Extract the [X, Y] coordinate from the center of the cell holding the provided text.  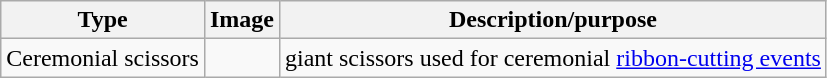
Ceremonial scissors [103, 58]
Type [103, 20]
giant scissors used for ceremonial ribbon-cutting events [552, 58]
Description/purpose [552, 20]
Image [242, 20]
